Output the [X, Y] coordinate of the center of the cell containing the given text.  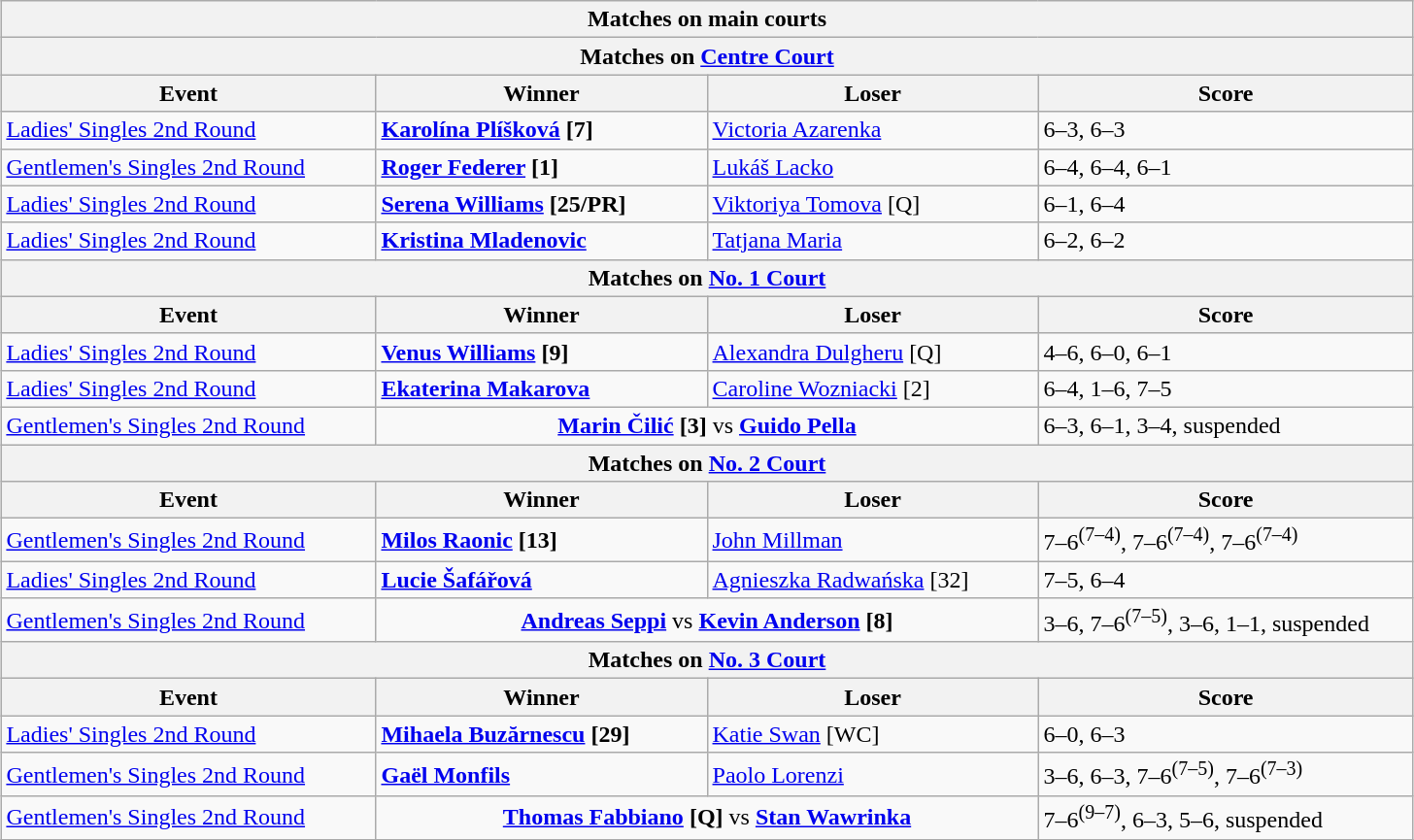
6–2, 6–2 [1226, 241]
Andreas Seppi vs Kevin Anderson [8] [707, 620]
7–6(9–7), 6–3, 5–6, suspended [1226, 818]
Matches on No. 2 Court [707, 463]
Marin Čilić [3] vs Guido Pella [707, 425]
Matches on main courts [707, 19]
Victoria Azarenka [872, 130]
Serena Williams [25/PR] [542, 204]
Tatjana Maria [872, 241]
Katie Swan [WC] [872, 734]
6–4, 6–4, 6–1 [1226, 167]
6–4, 1–6, 7–5 [1226, 388]
Matches on Centre Court [707, 56]
Venus Williams [9] [542, 352]
3–6, 7–6(7–5), 3–6, 1–1, suspended [1226, 620]
6–3, 6–1, 3–4, suspended [1226, 425]
Viktoriya Tomova [Q] [872, 204]
6–0, 6–3 [1226, 734]
Caroline Wozniacki [2] [872, 388]
3–6, 6–3, 7–6(7–5), 7–6(7–3) [1226, 775]
Kristina Mladenovic [542, 241]
John Millman [872, 540]
Matches on No. 3 Court [707, 660]
7–6(7–4), 7–6(7–4), 7–6(7–4) [1226, 540]
Milos Raonic [13] [542, 540]
Gaël Monfils [542, 775]
Karolína Plíšková [7] [542, 130]
Lukáš Lacko [872, 167]
Paolo Lorenzi [872, 775]
6–1, 6–4 [1226, 204]
Roger Federer [1] [542, 167]
4–6, 6–0, 6–1 [1226, 352]
Lucie Šafářová [542, 580]
7–5, 6–4 [1226, 580]
Mihaela Buzărnescu [29] [542, 734]
Alexandra Dulgheru [Q] [872, 352]
Agnieszka Radwańska [32] [872, 580]
Thomas Fabbiano [Q] vs Stan Wawrinka [707, 818]
Matches on No. 1 Court [707, 278]
Ekaterina Makarova [542, 388]
6–3, 6–3 [1226, 130]
